Return [X, Y] of the center of cell containing provided text 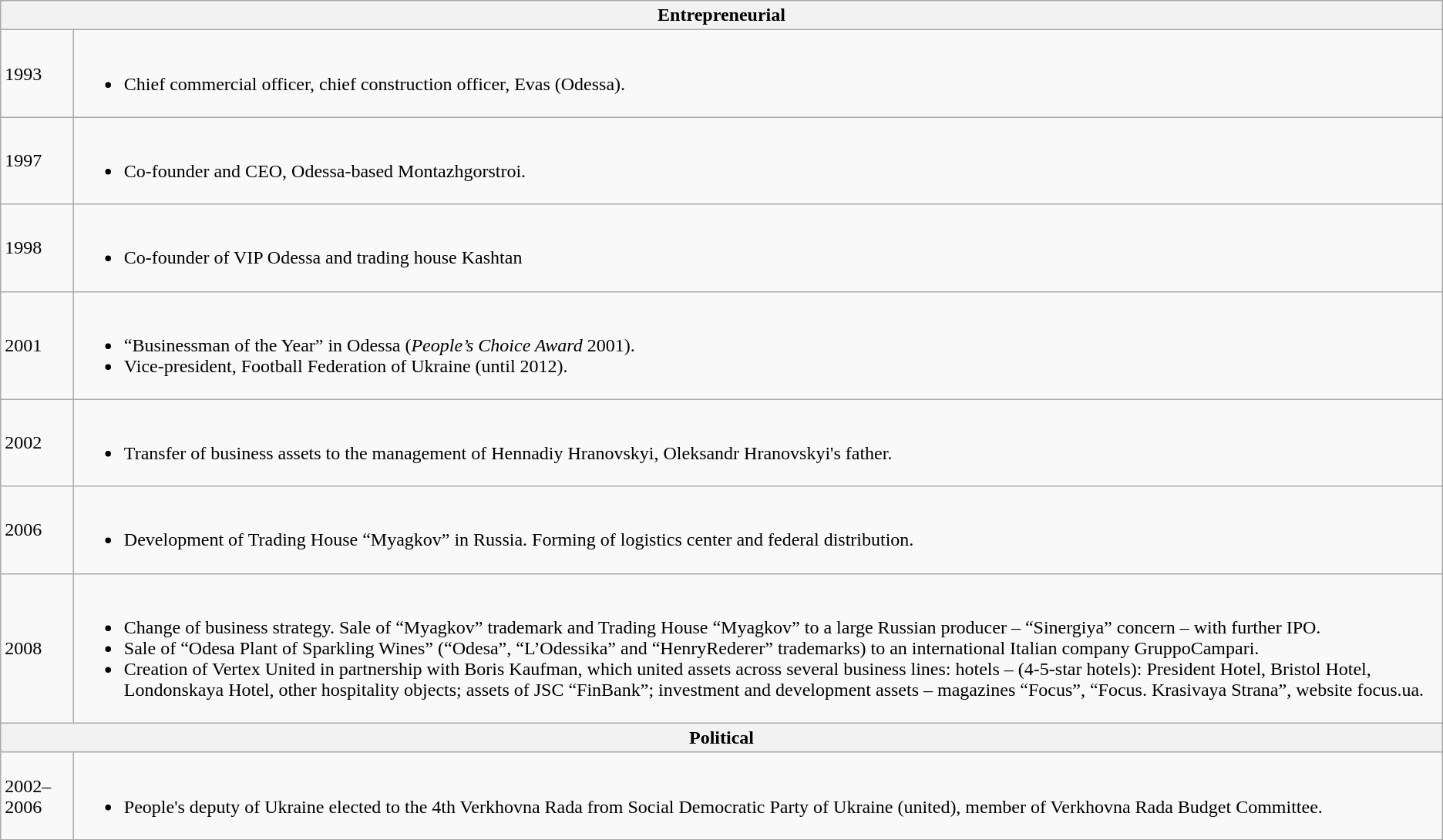
Development of Trading House “Myagkov” in Russia. Forming of logistics center and federal distribution. [758, 530]
Political [721, 738]
2002–2006 [37, 795]
1997 [37, 160]
Co-founder and CEO, Odessa-based Montazhgorstroi. [758, 160]
2002 [37, 442]
1993 [37, 74]
Transfer of business assets to the management of Hennadiy Hranovskyi, Oleksandr Hranovskyi's father. [758, 442]
2001 [37, 345]
1998 [37, 248]
2008 [37, 648]
Entrepreneurial [721, 15]
Co-founder of VIP Odessa and trading house Kashtan [758, 248]
“Businessman of the Year” in Odessa (People’s Choice Award 2001).Vice-president, Football Federation of Ukraine (until 2012). [758, 345]
2006 [37, 530]
Chief commercial officer, chief construction officer, Evas (Odessa). [758, 74]
